Provide the (X, Y) coordinate of the cell's center where the given text is located.  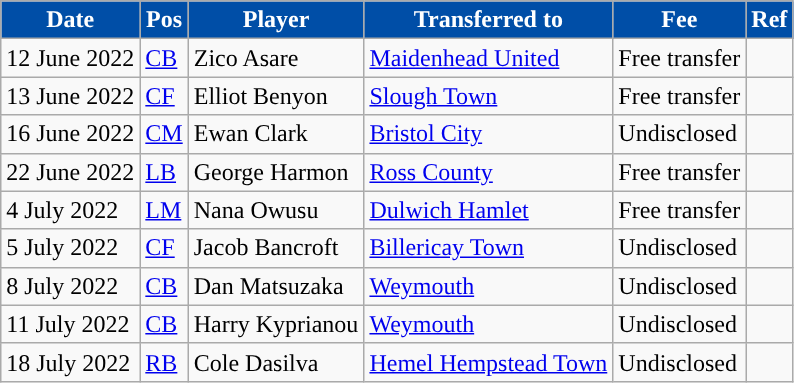
5 July 2022 (70, 248)
12 June 2022 (70, 58)
13 June 2022 (70, 96)
Elliot Benyon (276, 96)
Pos (164, 20)
Ross County (488, 172)
Harry Kyprianou (276, 324)
Maidenhead United (488, 58)
Fee (680, 20)
Cole Dasilva (276, 362)
18 July 2022 (70, 362)
4 July 2022 (70, 210)
Transferred to (488, 20)
LM (164, 210)
16 June 2022 (70, 134)
Hemel Hempstead Town (488, 362)
22 June 2022 (70, 172)
11 July 2022 (70, 324)
LB (164, 172)
Zico Asare (276, 58)
Ewan Clark (276, 134)
Nana Owusu (276, 210)
8 July 2022 (70, 286)
Dulwich Hamlet (488, 210)
George Harmon (276, 172)
Bristol City (488, 134)
Date (70, 20)
CM (164, 134)
Slough Town (488, 96)
Jacob Bancroft (276, 248)
Ref (770, 20)
Billericay Town (488, 248)
Dan Matsuzaka (276, 286)
RB (164, 362)
Player (276, 20)
